Output the [X, Y] coordinate of the center of the cell containing the given text.  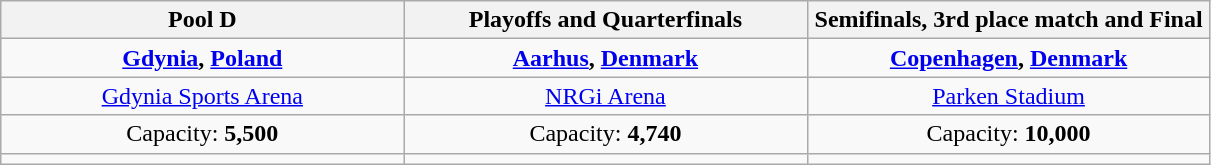
Pool D [202, 20]
Aarhus, Denmark [606, 58]
Semifinals, 3rd place match and Final [1008, 20]
Copenhagen, Denmark [1008, 58]
NRGi Arena [606, 96]
Capacity: 10,000 [1008, 134]
Capacity: 5,500 [202, 134]
Parken Stadium [1008, 96]
Gdynia Sports Arena [202, 96]
Playoffs and Quarterfinals [606, 20]
Gdynia, Poland [202, 58]
Capacity: 4,740 [606, 134]
